From the cell containing the given text, extract its center point as (X, Y) coordinate. 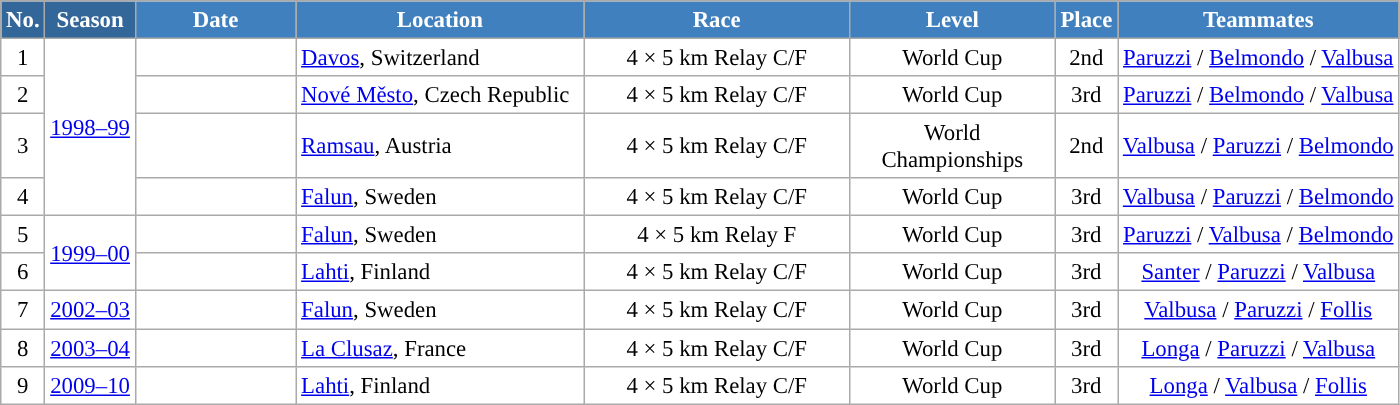
9 (23, 385)
Level (952, 20)
Valbusa / Paruzzi / Follis (1258, 310)
8 (23, 348)
Ramsau, Austria (440, 146)
Davos, Switzerland (440, 58)
La Clusaz, France (440, 348)
3 (23, 146)
Longa / Valbusa / Follis (1258, 385)
5 (23, 235)
2009–10 (90, 385)
Place (1086, 20)
2 (23, 95)
1998–99 (90, 128)
Nové Město, Czech Republic (440, 95)
No. (23, 20)
1 (23, 58)
Location (440, 20)
Longa / Paruzzi / Valbusa (1258, 348)
Paruzzi / Valbusa / Belmondo (1258, 235)
Season (90, 20)
Santer / Paruzzi / Valbusa (1258, 273)
Date (216, 20)
7 (23, 310)
2002–03 (90, 310)
4 × 5 km Relay F (717, 235)
1999–00 (90, 254)
4 (23, 197)
World Championships (952, 146)
Teammates (1258, 20)
Race (717, 20)
2003–04 (90, 348)
6 (23, 273)
